Locate the cell with the specified text and output its (x, y) center coordinate. 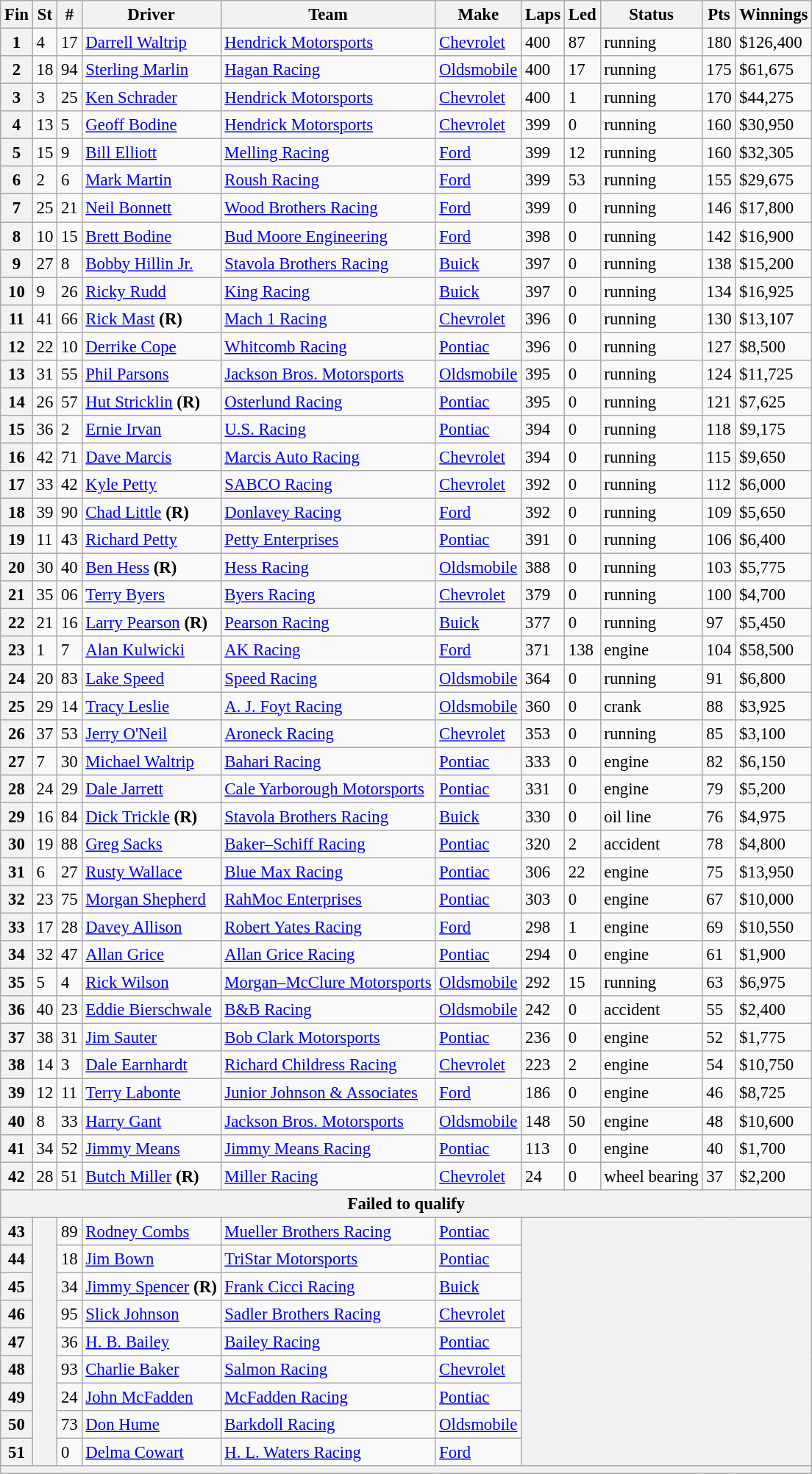
$126,400 (774, 43)
Bob Clark Motorsports (328, 1038)
Pearson Racing (328, 623)
Bill Elliott (152, 153)
Laps (543, 15)
388 (543, 568)
331 (543, 789)
330 (543, 816)
Failed to qualify (406, 1203)
113 (543, 1148)
115 (719, 457)
44 (17, 1259)
Eddie Bierschwale (152, 1010)
61 (719, 955)
127 (719, 346)
130 (719, 318)
$29,675 (774, 180)
112 (719, 485)
Morgan–McClure Motorsports (328, 983)
Charlie Baker (152, 1370)
Butch Miller (R) (152, 1176)
Team (328, 15)
155 (719, 180)
$10,600 (774, 1121)
398 (543, 236)
oil line (652, 816)
Fin (17, 15)
94 (69, 70)
Greg Sacks (152, 844)
Alan Kulwicki (152, 651)
$4,975 (774, 816)
$16,925 (774, 291)
90 (69, 513)
364 (543, 678)
$8,500 (774, 346)
371 (543, 651)
Don Hume (152, 1425)
TriStar Motorsports (328, 1259)
Richard Petty (152, 540)
Hagan Racing (328, 70)
Phil Parsons (152, 374)
Sterling Marlin (152, 70)
Ben Hess (R) (152, 568)
H. L. Waters Racing (328, 1453)
69 (719, 928)
$3,925 (774, 706)
Rick Mast (R) (152, 318)
Ricky Rudd (152, 291)
118 (719, 430)
89 (69, 1231)
crank (652, 706)
360 (543, 706)
Jim Bown (152, 1259)
$8,725 (774, 1093)
Neil Bonnett (152, 208)
Jerry O'Neil (152, 733)
Whitcomb Racing (328, 346)
Frank Cicci Racing (328, 1286)
Sadler Brothers Racing (328, 1314)
$6,975 (774, 983)
Speed Racing (328, 678)
Petty Enterprises (328, 540)
83 (69, 678)
$58,500 (774, 651)
Pts (719, 15)
$32,305 (774, 153)
$1,775 (774, 1038)
Osterlund Racing (328, 402)
Allan Grice (152, 955)
Dick Trickle (R) (152, 816)
73 (69, 1425)
Byers Racing (328, 595)
Delma Cowart (152, 1453)
95 (69, 1314)
U.S. Racing (328, 430)
180 (719, 43)
124 (719, 374)
$61,675 (774, 70)
SABCO Racing (328, 485)
Bobby Hillin Jr. (152, 263)
Wood Brothers Racing (328, 208)
Mueller Brothers Racing (328, 1231)
$15,200 (774, 263)
Lake Speed (152, 678)
76 (719, 816)
$10,750 (774, 1066)
$6,150 (774, 761)
Chad Little (R) (152, 513)
Aroneck Racing (328, 733)
$13,950 (774, 872)
Marcis Auto Racing (328, 457)
175 (719, 70)
$13,107 (774, 318)
Hut Stricklin (R) (152, 402)
242 (543, 1010)
82 (719, 761)
Mark Martin (152, 180)
146 (719, 208)
353 (543, 733)
Winnings (774, 15)
49 (17, 1398)
Rick Wilson (152, 983)
Salmon Racing (328, 1370)
294 (543, 955)
121 (719, 402)
134 (719, 291)
$5,775 (774, 568)
McFadden Racing (328, 1398)
Jimmy Means (152, 1148)
Larry Pearson (R) (152, 623)
Dale Jarrett (152, 789)
Morgan Shepherd (152, 900)
$2,400 (774, 1010)
$2,200 (774, 1176)
Harry Gant (152, 1121)
Robert Yates Racing (328, 928)
Geoff Bodine (152, 125)
186 (543, 1093)
104 (719, 651)
wheel bearing (652, 1176)
John McFadden (152, 1398)
$10,000 (774, 900)
298 (543, 928)
Dale Earnhardt (152, 1066)
$4,800 (774, 844)
$6,400 (774, 540)
$1,700 (774, 1148)
379 (543, 595)
Blue Max Racing (328, 872)
RahMoc Enterprises (328, 900)
Kyle Petty (152, 485)
$5,650 (774, 513)
$6,000 (774, 485)
H. B. Bailey (152, 1342)
Jimmy Means Racing (328, 1148)
78 (719, 844)
66 (69, 318)
$30,950 (774, 125)
87 (583, 43)
Status (652, 15)
320 (543, 844)
Brett Bodine (152, 236)
54 (719, 1066)
Miller Racing (328, 1176)
$4,700 (774, 595)
Davey Allison (152, 928)
148 (543, 1121)
$9,650 (774, 457)
109 (719, 513)
Bud Moore Engineering (328, 236)
Terry Labonte (152, 1093)
B&B Racing (328, 1010)
57 (69, 402)
Ernie Irvan (152, 430)
Cale Yarborough Motorsports (328, 789)
Dave Marcis (152, 457)
$16,900 (774, 236)
King Racing (328, 291)
333 (543, 761)
67 (719, 900)
Rusty Wallace (152, 872)
91 (719, 678)
303 (543, 900)
Bailey Racing (328, 1342)
Driver (152, 15)
Barkdoll Racing (328, 1425)
Donlavey Racing (328, 513)
391 (543, 540)
Melling Racing (328, 153)
St (44, 15)
Slick Johnson (152, 1314)
93 (69, 1370)
170 (719, 98)
$7,625 (774, 402)
$1,900 (774, 955)
223 (543, 1066)
292 (543, 983)
Ken Schrader (152, 98)
06 (69, 595)
Allan Grice Racing (328, 955)
Bahari Racing (328, 761)
Junior Johnson & Associates (328, 1093)
Tracy Leslie (152, 706)
103 (719, 568)
A. J. Foyt Racing (328, 706)
AK Racing (328, 651)
84 (69, 816)
306 (543, 872)
45 (17, 1286)
$17,800 (774, 208)
$5,450 (774, 623)
Derrike Cope (152, 346)
142 (719, 236)
Roush Racing (328, 180)
$6,800 (774, 678)
Mach 1 Racing (328, 318)
# (69, 15)
377 (543, 623)
Darrell Waltrip (152, 43)
$11,725 (774, 374)
85 (719, 733)
$10,550 (774, 928)
Jim Sauter (152, 1038)
Richard Childress Racing (328, 1066)
Baker–Schiff Racing (328, 844)
236 (543, 1038)
$3,100 (774, 733)
Make (478, 15)
106 (719, 540)
Rodney Combs (152, 1231)
71 (69, 457)
Led (583, 15)
100 (719, 595)
$5,200 (774, 789)
63 (719, 983)
Jimmy Spencer (R) (152, 1286)
Hess Racing (328, 568)
Terry Byers (152, 595)
97 (719, 623)
$9,175 (774, 430)
$44,275 (774, 98)
79 (719, 789)
Michael Waltrip (152, 761)
